Return the [X, Y] coordinate for the center point of the cell that contains the specified text.  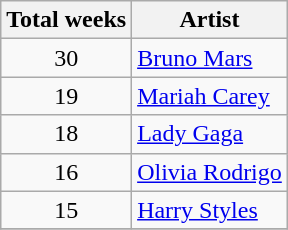
19 [66, 96]
16 [66, 172]
Bruno Mars [210, 58]
30 [66, 58]
18 [66, 134]
Harry Styles [210, 210]
15 [66, 210]
Total weeks [66, 20]
Lady Gaga [210, 134]
Mariah Carey [210, 96]
Artist [210, 20]
Olivia Rodrigo [210, 172]
